Scan for the cell matching the given text and deliver its (X, Y) coordinate at center. 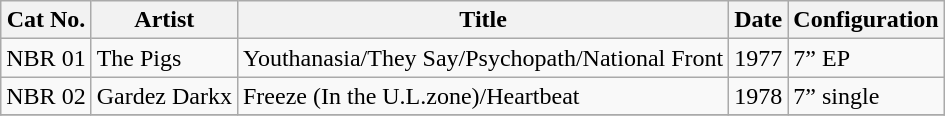
Youthanasia/They Say/Psychopath/National Front (482, 58)
Configuration (866, 20)
Title (482, 20)
The Pigs (164, 58)
7” single (866, 96)
NBR 02 (46, 96)
NBR 01 (46, 58)
7” EP (866, 58)
Artist (164, 20)
1977 (758, 58)
Freeze (In the U.L.zone)/Heartbeat (482, 96)
Date (758, 20)
Gardez Darkx (164, 96)
Cat No. (46, 20)
1978 (758, 96)
